Locate the cell with the specified text and output its [X, Y] center coordinate. 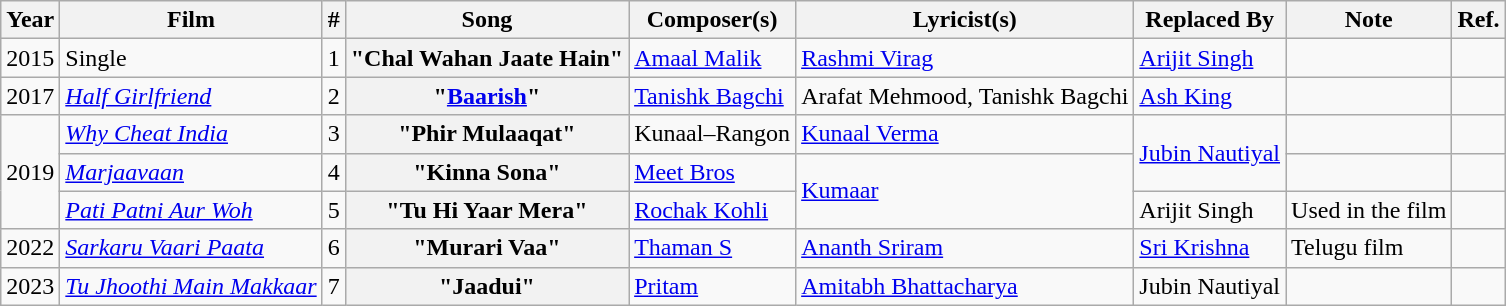
"Jaadui" [486, 286]
"Chal Wahan Jaate Hain" [486, 58]
Replaced By [1210, 20]
Ananth Sriram [965, 248]
Meet Bros [712, 172]
Tanishk Bagchi [712, 96]
"Kinna Sona" [486, 172]
"Tu Hi Yaar Mera" [486, 210]
Lyricist(s) [965, 20]
Marjaavaan [191, 172]
Amitabh Bhattacharya [965, 286]
3 [334, 134]
5 [334, 210]
Single [191, 58]
"Murari Vaa" [486, 248]
Kunaal–Rangon [712, 134]
4 [334, 172]
Kunaal Verma [965, 134]
Sarkaru Vaari Paata [191, 248]
2019 [30, 172]
7 [334, 286]
Thaman S [712, 248]
Year [30, 20]
"Phir Mulaaqat" [486, 134]
1 [334, 58]
2022 [30, 248]
2 [334, 96]
2017 [30, 96]
2023 [30, 286]
Kumaar [965, 191]
Composer(s) [712, 20]
"Baarish" [486, 96]
Film [191, 20]
Rashmi Virag [965, 58]
# [334, 20]
2015 [30, 58]
Telugu film [1369, 248]
Sri Krishna [1210, 248]
Arafat Mehmood, Tanishk Bagchi [965, 96]
Used in the film [1369, 210]
Ref. [1478, 20]
Pati Patni Aur Woh [191, 210]
Amaal Malik [712, 58]
Ash King [1210, 96]
Tu Jhoothi Main Makkaar [191, 286]
Song [486, 20]
Half Girlfriend [191, 96]
Why Cheat India [191, 134]
Note [1369, 20]
Pritam [712, 286]
6 [334, 248]
Rochak Kohli [712, 210]
